Find where the given text appears and provide that cell's center as [x, y] coordinate. 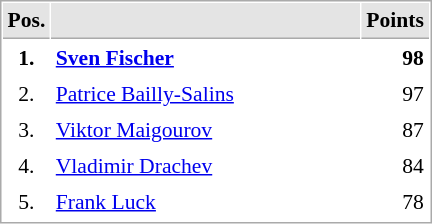
Sven Fischer [206, 57]
84 [396, 165]
87 [396, 129]
4. [26, 165]
98 [396, 57]
Patrice Bailly-Salins [206, 93]
Frank Luck [206, 201]
78 [396, 201]
Viktor Maigourov [206, 129]
5. [26, 201]
Points [396, 21]
1. [26, 57]
Pos. [26, 21]
97 [396, 93]
3. [26, 129]
Vladimir Drachev [206, 165]
2. [26, 93]
